Pinpoint the cell where the given text exists, returning its [X, Y] midpoint coordinate. 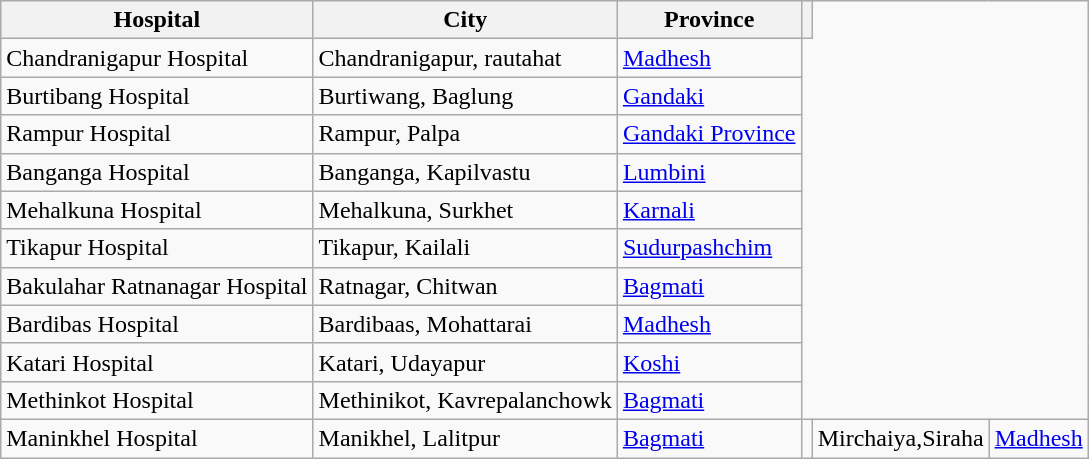
Banganga Hospital [157, 172]
Chandranigapur, rautahat [465, 58]
Tikapur Hospital [157, 248]
Mirchaiya,Siraha [900, 438]
Methinkot Hospital [157, 400]
Tikapur, Kailali [465, 248]
Lumbini [709, 172]
Methinikot, Kavrepalanchowk [465, 400]
Gandaki [709, 96]
Karnali [709, 210]
Koshi [709, 362]
Burtiwang, Baglung [465, 96]
Burtibang Hospital [157, 96]
City [465, 20]
Rampur Hospital [157, 134]
Gandaki Province [709, 134]
Bakulahar Ratnanagar Hospital [157, 286]
Province [709, 20]
Mehalkuna Hospital [157, 210]
Maninkhel Hospital [157, 438]
Bardibas Hospital [157, 324]
Katari Hospital [157, 362]
Rampur, Palpa [465, 134]
Banganga, Kapilvastu [465, 172]
Bardibaas, Mohattarai [465, 324]
Mehalkuna, Surkhet [465, 210]
Ratnagar, Chitwan [465, 286]
Sudurpashchim [709, 248]
Hospital [157, 20]
Katari, Udayapur [465, 362]
Manikhel, Lalitpur [465, 438]
Chandranigapur Hospital [157, 58]
